Output the [X, Y] coordinate of the center of the cell containing the given text.  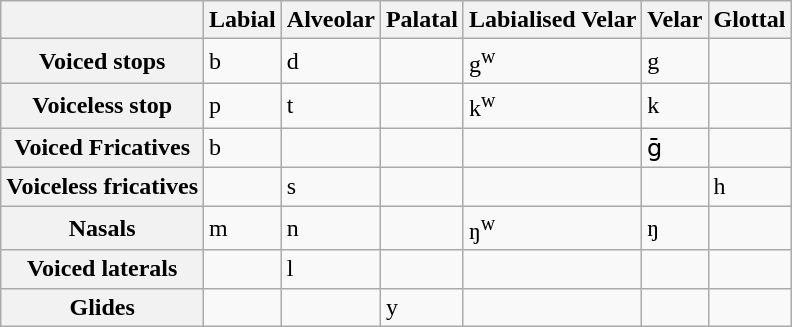
kw [552, 106]
s [330, 186]
k [675, 106]
Glottal [750, 20]
n [330, 228]
d [330, 62]
Labialised Velar [552, 20]
y [422, 307]
m [243, 228]
gw [552, 62]
h [750, 186]
Glides [102, 307]
ŋ [675, 228]
Nasals [102, 228]
t [330, 106]
ŋw [552, 228]
l [330, 269]
Voiced laterals [102, 269]
Velar [675, 20]
Voiced stops [102, 62]
Labial [243, 20]
ḡ [675, 148]
Voiced Fricatives [102, 148]
p [243, 106]
Alveolar [330, 20]
Voiceless fricatives [102, 186]
Voiceless stop [102, 106]
g [675, 62]
Palatal [422, 20]
